Provide the [X, Y] coordinate of the cell's center where the given text is located.  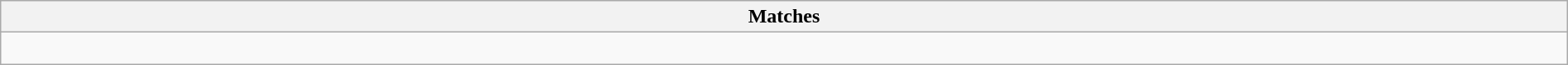
Matches [784, 17]
